Detect which cell encompasses the target text, then output its [X, Y] center coordinate. 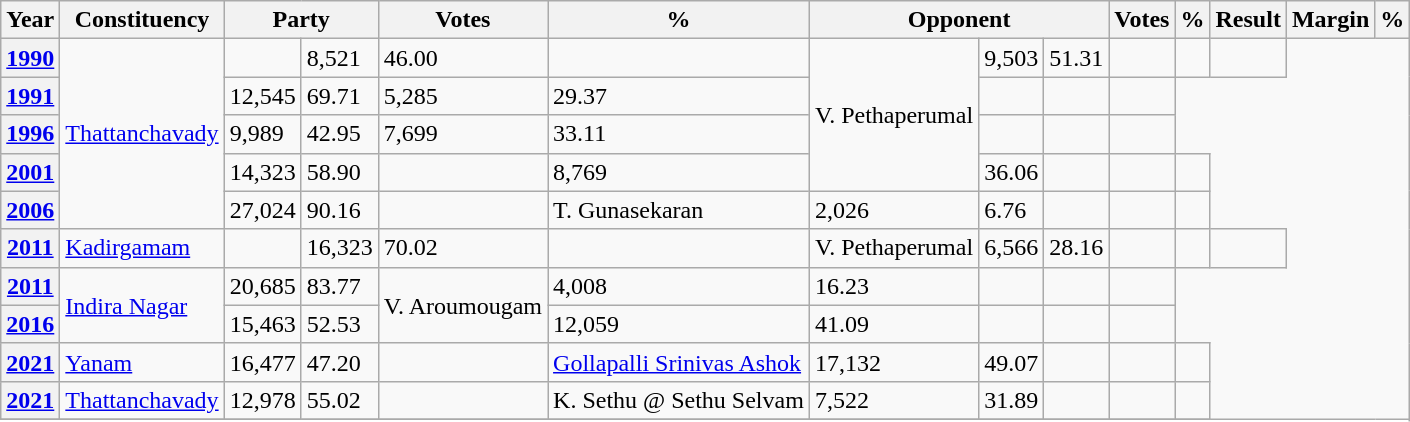
6.76 [1012, 210]
16,477 [262, 362]
2,026 [894, 210]
Yanam [142, 362]
8,769 [679, 172]
5,285 [462, 96]
2016 [30, 324]
20,685 [262, 286]
12,059 [679, 324]
42.95 [340, 134]
58.90 [340, 172]
52.53 [340, 324]
55.02 [340, 400]
51.31 [1076, 58]
12,545 [262, 96]
16,323 [340, 248]
Margin [1330, 20]
90.16 [340, 210]
16.23 [894, 286]
K. Sethu @ Sethu Selvam [679, 400]
7,522 [894, 400]
46.00 [462, 58]
28.16 [1076, 248]
31.89 [1012, 400]
47.20 [340, 362]
Indira Nagar [142, 305]
15,463 [262, 324]
70.02 [462, 248]
V. Aroumougam [462, 305]
1991 [30, 96]
6,566 [1012, 248]
2001 [30, 172]
36.06 [1012, 172]
Kadirgamam [142, 248]
T. Gunasekaran [679, 210]
69.71 [340, 96]
8,521 [340, 58]
33.11 [679, 134]
4,008 [679, 286]
1996 [30, 134]
49.07 [1012, 362]
12,978 [262, 400]
29.37 [679, 96]
9,503 [1012, 58]
14,323 [262, 172]
27,024 [262, 210]
Party [301, 20]
2006 [30, 210]
9,989 [262, 134]
7,699 [462, 134]
Year [30, 20]
Constituency [142, 20]
Gollapalli Srinivas Ashok [679, 362]
Opponent [958, 20]
83.77 [340, 286]
Result [1248, 20]
17,132 [894, 362]
41.09 [894, 324]
1990 [30, 58]
